Pinpoint the cell where the given text exists, returning its (x, y) midpoint coordinate. 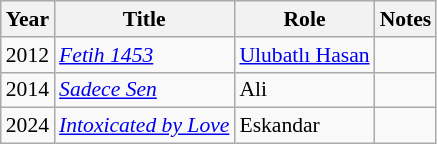
Eskandar (304, 126)
Role (304, 19)
Year (28, 19)
Fetih 1453 (144, 55)
Ali (304, 90)
Title (144, 19)
2012 (28, 55)
Ulubatlı Hasan (304, 55)
Notes (406, 19)
Intoxicated by Love (144, 126)
Sadece Sen (144, 90)
2014 (28, 90)
2024 (28, 126)
